Return the (x, y) coordinate for the center point of the cell that contains the specified text.  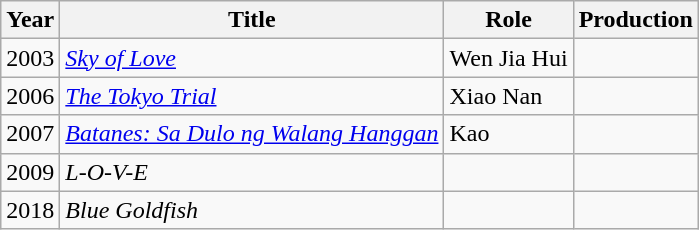
Role (508, 20)
Production (636, 20)
2007 (30, 134)
Year (30, 20)
2003 (30, 58)
L-O-V-E (252, 172)
Sky of Love (252, 58)
The Tokyo Trial (252, 96)
Xiao Nan (508, 96)
2018 (30, 210)
Blue Goldfish (252, 210)
Batanes: Sa Dulo ng Walang Hanggan (252, 134)
Wen Jia Hui (508, 58)
Kao (508, 134)
2006 (30, 96)
Title (252, 20)
2009 (30, 172)
